Identify which cell holds the provided text, then report its [x, y] central coordinate. 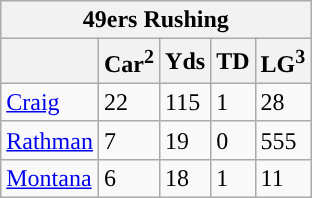
22 [128, 102]
TD [233, 62]
Car2 [128, 62]
28 [283, 102]
6 [128, 178]
19 [186, 140]
Rathman [50, 140]
Yds [186, 62]
LG3 [283, 62]
Craig [50, 102]
0 [233, 140]
555 [283, 140]
49ers Rushing [156, 20]
115 [186, 102]
7 [128, 140]
11 [283, 178]
18 [186, 178]
Montana [50, 178]
